From the cell containing the given text, extract its center point as [X, Y] coordinate. 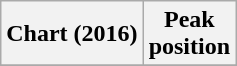
Peakposition [189, 34]
Chart (2016) [72, 34]
